Capture the cell that displays the provided text and extract its (x, y) central coordinate. 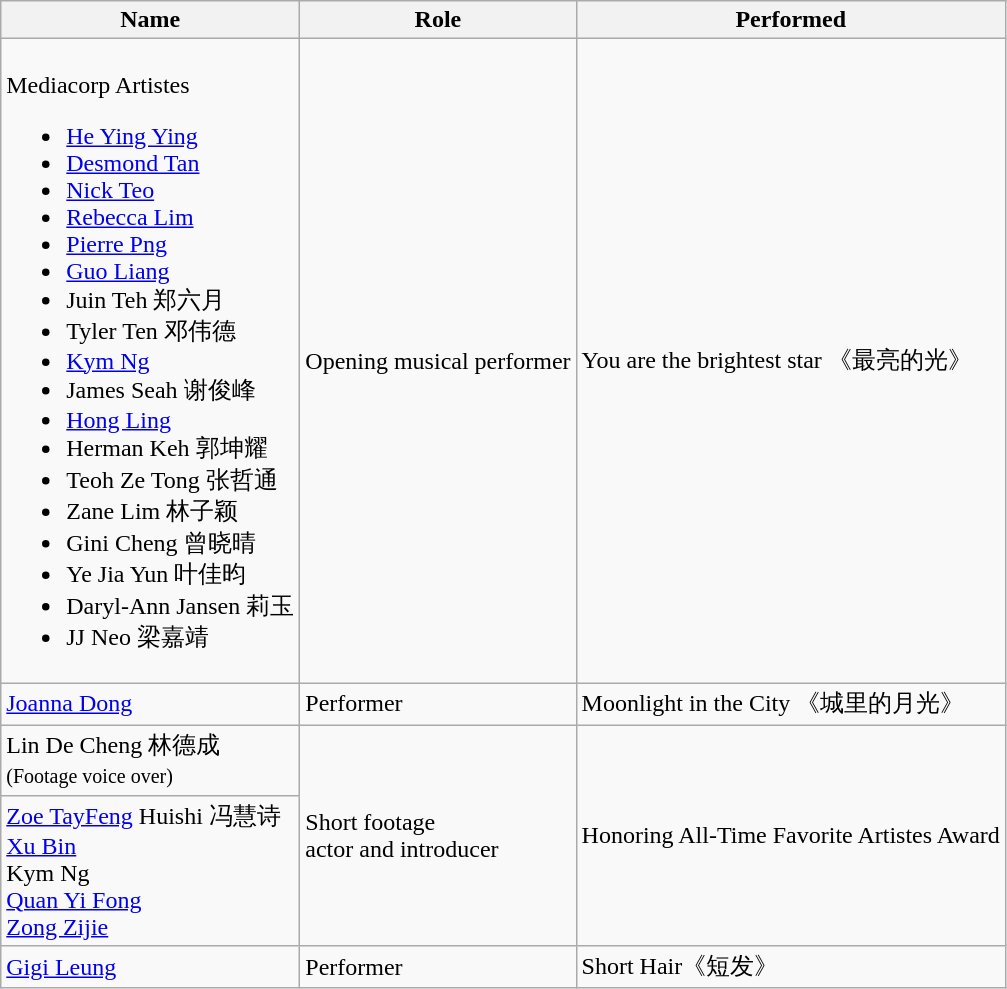
Role (438, 20)
Short Hair《短发》 (790, 968)
Honoring All-Time Favorite Artistes Award (790, 835)
Performed (790, 20)
Opening musical performer (438, 361)
Moonlight in the City 《城里的月光》 (790, 704)
You are the brightest star 《最亮的光》 (790, 361)
Zoe TayFeng Huishi 冯慧诗 Xu Bin Kym Ng Quan Yi Fong Zong Zijie (150, 870)
Gigi Leung (150, 968)
Lin De Cheng 林德成 (Footage voice over) (150, 760)
Short footage actor and introducer (438, 835)
Name (150, 20)
Joanna Dong (150, 704)
